Locate the cell with the specified text and output its (X, Y) center coordinate. 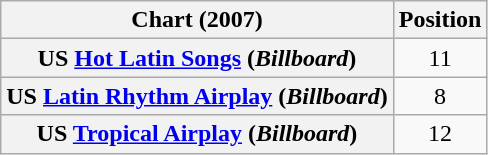
US Hot Latin Songs (Billboard) (197, 58)
Chart (2007) (197, 20)
US Tropical Airplay (Billboard) (197, 134)
Position (440, 20)
8 (440, 96)
US Latin Rhythm Airplay (Billboard) (197, 96)
11 (440, 58)
12 (440, 134)
